Provide the [x, y] coordinate of the cell's center where the given text is located.  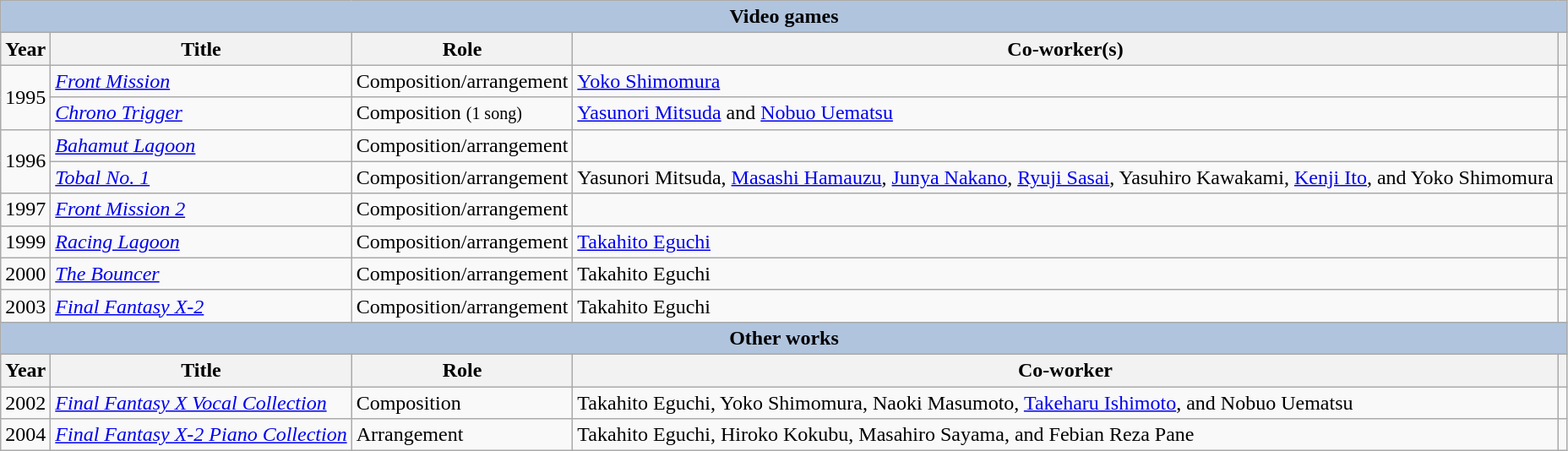
Composition (1 song) [462, 113]
2000 [25, 274]
Final Fantasy X Vocal Collection [201, 403]
Chrono Trigger [201, 113]
Front Mission [201, 81]
Takahito Eguchi, Hiroko Kokubu, Masahiro Sayama, and Febian Reza Pane [1065, 435]
Yasunori Mitsuda, Masashi Hamauzu, Junya Nakano, Ryuji Sasai, Yasuhiro Kawakami, Kenji Ito, and Yoko Shimomura [1065, 177]
Yasunori Mitsuda and Nobuo Uematsu [1065, 113]
Yoko Shimomura [1065, 81]
Front Mission 2 [201, 209]
Co-worker(s) [1065, 49]
1997 [25, 209]
2003 [25, 306]
Bahamut Lagoon [201, 145]
Final Fantasy X-2 Piano Collection [201, 435]
1995 [25, 97]
2004 [25, 435]
1996 [25, 161]
Tobal No. 1 [201, 177]
Arrangement [462, 435]
Video games [784, 17]
Final Fantasy X-2 [201, 306]
Co-worker [1065, 370]
Other works [784, 338]
The Bouncer [201, 274]
Composition [462, 403]
Takahito Eguchi, Yoko Shimomura, Naoki Masumoto, Takeharu Ishimoto, and Nobuo Uematsu [1065, 403]
1999 [25, 242]
2002 [25, 403]
Racing Lagoon [201, 242]
